Detect which cell encompasses the target text, then output its (X, Y) center coordinate. 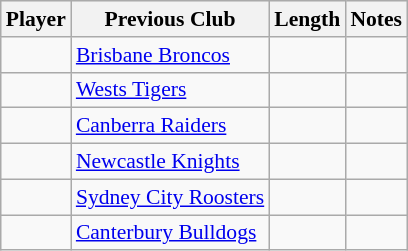
Notes (376, 19)
Canterbury Bulldogs (170, 233)
Previous Club (170, 19)
Sydney City Roosters (170, 197)
Length (307, 19)
Brisbane Broncos (170, 55)
Newcastle Knights (170, 162)
Canberra Raiders (170, 126)
Player (36, 19)
Wests Tigers (170, 90)
